Pinpoint the cell where the given text exists, returning its [x, y] midpoint coordinate. 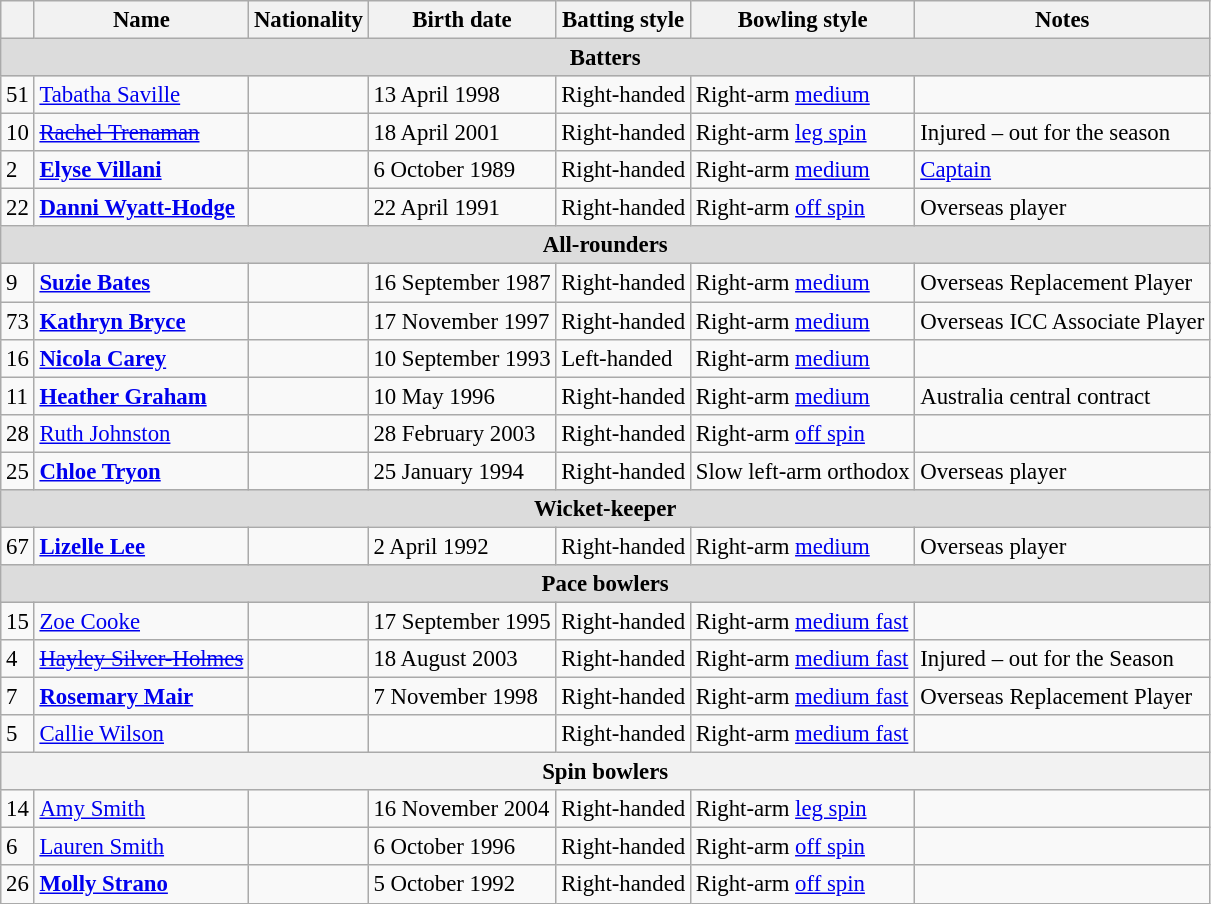
Molly Strano [141, 885]
Overseas ICC Associate Player [1062, 321]
6 October 1996 [462, 847]
Ruth Johnston [141, 433]
10 May 1996 [462, 396]
16 November 2004 [462, 809]
Name [141, 20]
Elyse Villani [141, 170]
Notes [1062, 20]
5 [18, 734]
7 [18, 697]
73 [18, 321]
Rachel Trenaman [141, 133]
15 [18, 621]
18 April 2001 [462, 133]
Birth date [462, 20]
22 [18, 208]
67 [18, 546]
6 [18, 847]
28 February 2003 [462, 433]
13 April 1998 [462, 95]
25 January 1994 [462, 471]
25 [18, 471]
17 September 1995 [462, 621]
Batting style [624, 20]
Hayley Silver-Holmes [141, 659]
Spin bowlers [606, 772]
9 [18, 283]
Pace bowlers [606, 584]
2 April 1992 [462, 546]
5 October 1992 [462, 885]
18 August 2003 [462, 659]
Nationality [308, 20]
Nicola Carey [141, 358]
Lizelle Lee [141, 546]
6 October 1989 [462, 170]
Chloe Tryon [141, 471]
Callie Wilson [141, 734]
Australia central contract [1062, 396]
Heather Graham [141, 396]
Rosemary Mair [141, 697]
Zoe Cooke [141, 621]
11 [18, 396]
Slow left-arm orthodox [802, 471]
Injured – out for the Season [1062, 659]
17 November 1997 [462, 321]
22 April 1991 [462, 208]
All-rounders [606, 245]
Bowling style [802, 20]
Suzie Bates [141, 283]
28 [18, 433]
Injured – out for the season [1062, 133]
Batters [606, 58]
51 [18, 95]
16 [18, 358]
2 [18, 170]
Kathryn Bryce [141, 321]
7 November 1998 [462, 697]
16 September 1987 [462, 283]
Wicket-keeper [606, 509]
Captain [1062, 170]
Lauren Smith [141, 847]
10 September 1993 [462, 358]
Left-handed [624, 358]
Tabatha Saville [141, 95]
26 [18, 885]
Amy Smith [141, 809]
Danni Wyatt-Hodge [141, 208]
4 [18, 659]
14 [18, 809]
10 [18, 133]
